Determine the (x, y) coordinate at the center of the cell enclosing the given text.  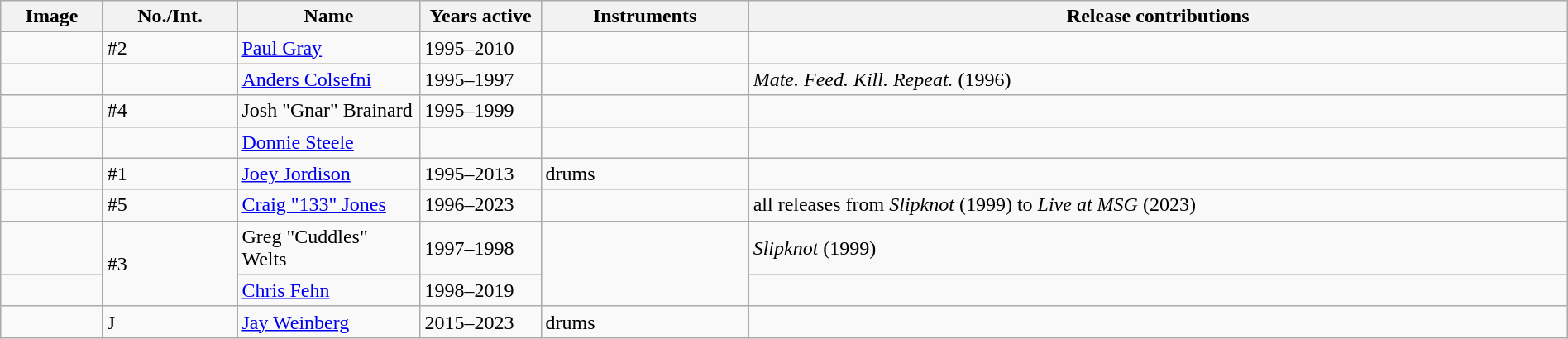
Anders Colsefni (329, 79)
Jay Weinberg (329, 322)
Years active (480, 17)
Chris Fehn (329, 290)
1997–1998 (480, 248)
Mate. Feed. Kill. Repeat. (1996) (1158, 79)
Paul Gray (329, 48)
2015–2023 (480, 322)
J (170, 322)
1996–2023 (480, 205)
1995–1997 (480, 79)
No./Int. (170, 17)
Craig "133" Jones (329, 205)
all releases from Slipknot (1999) to Live at MSG (2023) (1158, 205)
Joey Jordison (329, 174)
Instruments (645, 17)
#4 (170, 111)
#2 (170, 48)
Josh "Gnar" Brainard (329, 111)
1998–2019 (480, 290)
1995–2010 (480, 48)
#3 (170, 263)
Name (329, 17)
Greg "Cuddles" Welts (329, 248)
#1 (170, 174)
#5 (170, 205)
Release contributions (1158, 17)
1995–1999 (480, 111)
Slipknot (1999) (1158, 248)
Image (52, 17)
1995–2013 (480, 174)
Donnie Steele (329, 142)
